Scan for the cell matching the given text and deliver its (X, Y) coordinate at center. 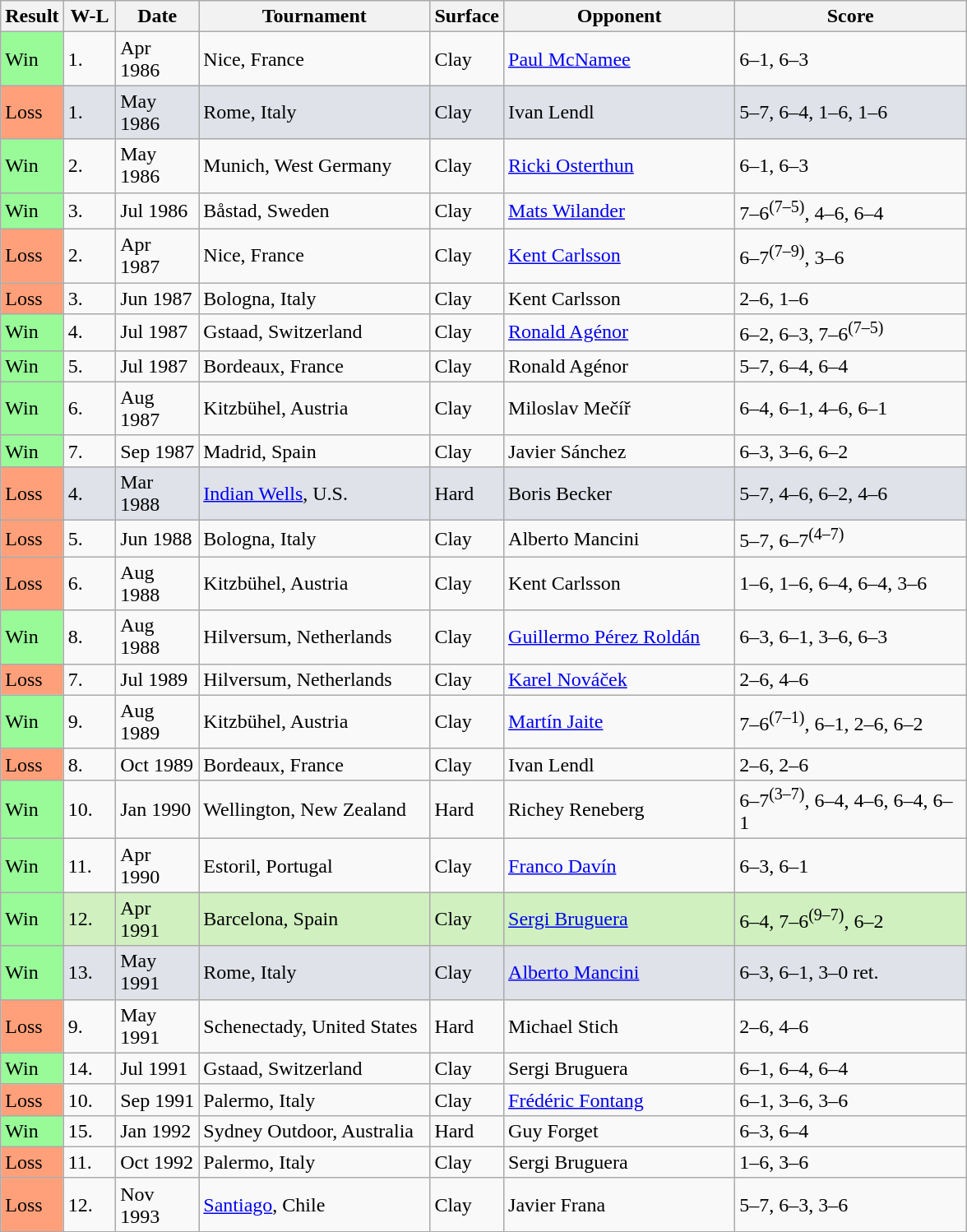
Martín Jaite (620, 722)
Sep 1991 (158, 1100)
Surface (467, 16)
Javier Frana (620, 1204)
Barcelona, Spain (314, 919)
Wellington, New Zealand (314, 809)
Aug 1987 (158, 408)
Paul McNamee (620, 59)
Jan 1990 (158, 809)
15. (90, 1131)
Oct 1992 (158, 1162)
6–4, 6–1, 4–6, 6–1 (850, 408)
Oct 1989 (158, 764)
Opponent (620, 16)
2–6, 2–6 (850, 764)
6–7(7–9), 3–6 (850, 257)
6–3, 3–6, 6–2 (850, 451)
Apr 1986 (158, 59)
Karel Nováček (620, 679)
Indian Wells, U.S. (314, 493)
Santiago, Chile (314, 1204)
6–3, 6–1, 3–6, 6–3 (850, 637)
6–1, 3–6, 3–6 (850, 1100)
5–7, 6–7(4–7) (850, 538)
Score (850, 16)
1–6, 1–6, 6–4, 6–4, 3–6 (850, 584)
5–7, 6–4, 6–4 (850, 366)
Aug 1989 (158, 722)
Date (158, 16)
Jul 1991 (158, 1068)
5–7, 4–6, 6–2, 4–6 (850, 493)
Mats Wilander (620, 211)
Apr 1990 (158, 865)
Nov 1993 (158, 1204)
Madrid, Spain (314, 451)
14. (90, 1068)
Frédéric Fontang (620, 1100)
13. (90, 972)
Jul 1986 (158, 211)
Sydney Outdoor, Australia (314, 1131)
Jan 1992 (158, 1131)
6–3, 6–1, 3–0 ret. (850, 972)
7–6(7–5), 4–6, 6–4 (850, 211)
Apr 1987 (158, 257)
6–2, 6–3, 7–6(7–5) (850, 332)
Sep 1987 (158, 451)
6–3, 6–1 (850, 865)
6–1, 6–4, 6–4 (850, 1068)
Jun 1988 (158, 538)
Javier Sánchez (620, 451)
Michael Stich (620, 1026)
6–7(3–7), 6–4, 4–6, 6–4, 6–1 (850, 809)
Båstad, Sweden (314, 211)
W-L (90, 16)
Apr 1991 (158, 919)
1–6, 3–6 (850, 1162)
Guillermo Pérez Roldán (620, 637)
Tournament (314, 16)
Schenectady, United States (314, 1026)
Jun 1987 (158, 299)
Mar 1988 (158, 493)
6–4, 7–6(9–7), 6–2 (850, 919)
Ricki Osterthun (620, 166)
5–7, 6–3, 3–6 (850, 1204)
Munich, West Germany (314, 166)
Estoril, Portugal (314, 865)
Guy Forget (620, 1131)
6–3, 6–4 (850, 1131)
Result (32, 16)
Jul 1989 (158, 679)
5–7, 6–4, 1–6, 1–6 (850, 112)
Franco Davín (620, 865)
2–6, 1–6 (850, 299)
Richey Reneberg (620, 809)
7–6(7–1), 6–1, 2–6, 6–2 (850, 722)
Boris Becker (620, 493)
Miloslav Mečíř (620, 408)
